Detect which cell encompasses the target text, then output its (X, Y) center coordinate. 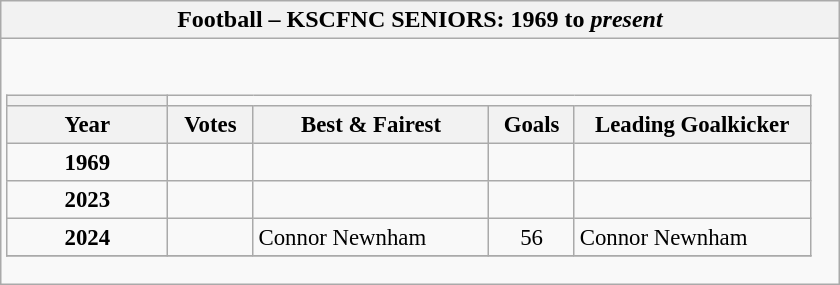
Year (88, 124)
1969 (88, 162)
Best & Fairest (371, 124)
Goals (532, 124)
Leading Goalkicker (692, 124)
2023 (88, 200)
2024 (88, 237)
56 (532, 237)
Votes (211, 124)
Year Votes Best & Fairest Goals Leading Goalkicker 1969 2023 2024 Connor Newnham 56 Connor Newnham (420, 162)
Football – KSCFNC SENIORS: 1969 to present (420, 20)
